Search for the cell housing the specified text and yield its [X, Y] center coordinate. 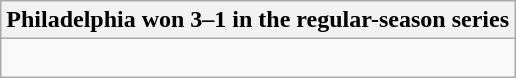
Philadelphia won 3–1 in the regular-season series [258, 20]
